From the cell containing the given text, extract its center point as [x, y] coordinate. 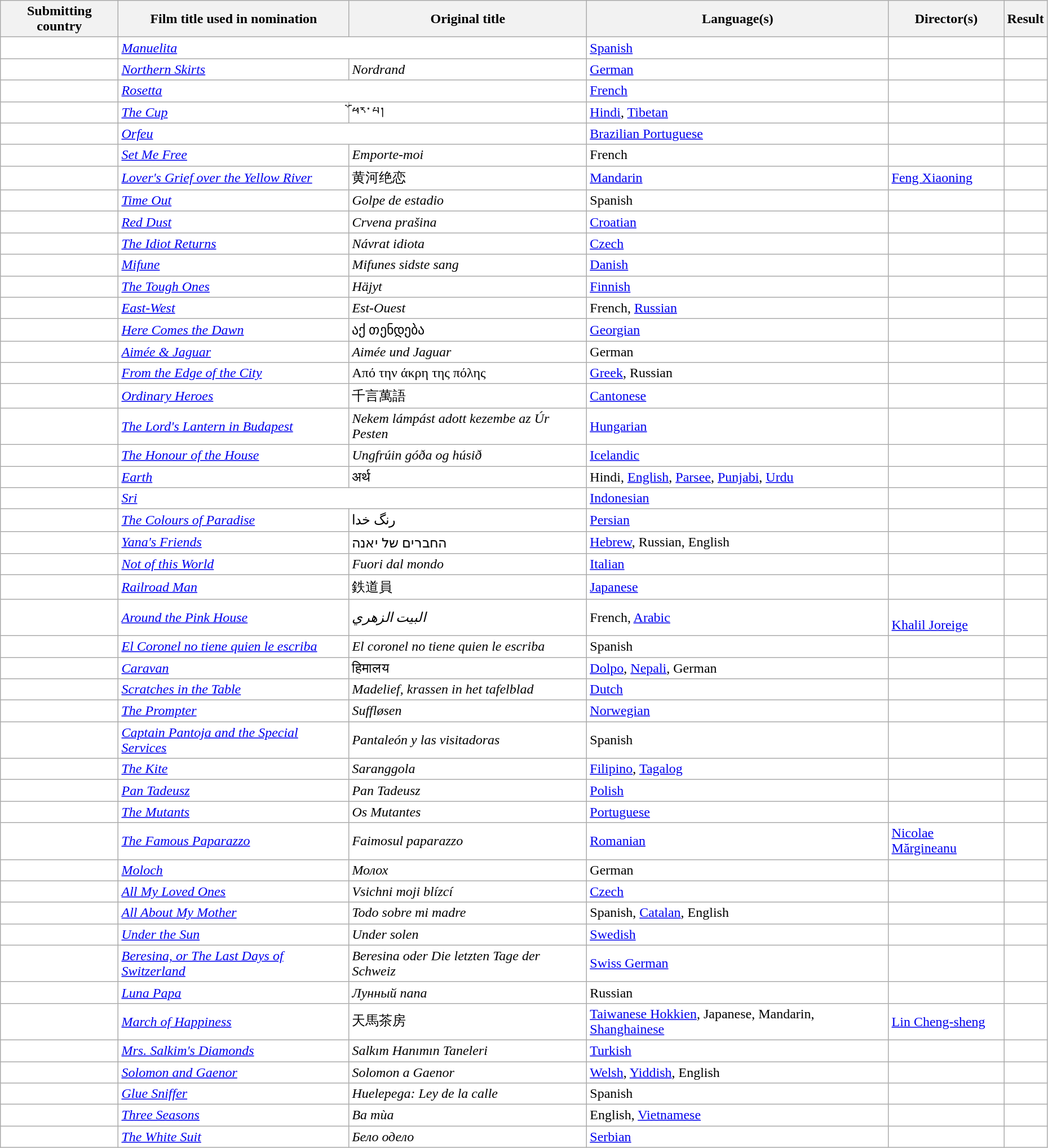
Taiwanese Hokkien, Japanese, Mandarin, Shanghainese [737, 1022]
Glue Sniffer [233, 1094]
Crvena prašina [468, 222]
Rosetta [353, 91]
Häjyt [468, 286]
Faimosul paparazzo [468, 841]
鉄道員 [468, 588]
Golpe de estadio [468, 201]
Suffløsen [468, 711]
Georgian [737, 330]
Feng Xiaoning [946, 178]
The White Suit [233, 1137]
Submitting country [60, 19]
Brazilian Portuguese [737, 134]
Бело одело [468, 1137]
From the Edge of the City [233, 373]
Danish [737, 265]
Από την άκρη της πόλης [468, 373]
El coronel no tiene quien le escriba [468, 646]
Pantaleón y las visitadoras [468, 740]
Scratches in the Table [233, 690]
Lover's Grief over the Yellow River [233, 178]
Under the Sun [233, 934]
Ordinary Heroes [233, 396]
Director(s) [946, 19]
Here Comes the Dawn [233, 330]
Est-Ouest [468, 308]
Ungfrúin góða og húsið [468, 455]
The Honour of the House [233, 455]
البيت الزهري [468, 617]
Norwegian [737, 711]
Mifune [233, 265]
The Prompter [233, 711]
Mandarin [737, 178]
Swiss German [737, 963]
Filipino, Tagalog [737, 769]
Todo sobre mi madre [468, 913]
Under solen [468, 934]
Italian [737, 564]
Result [1025, 19]
Madelief, krassen in het tafelblad [468, 690]
Saranggola [468, 769]
Huelepega: Ley de la calle [468, 1094]
English, Vietnamese [737, 1115]
החברים של יאנה [468, 542]
Three Seasons [233, 1115]
Nekem lámpást adott kezembe az Úr Pesten [468, 426]
Indonesian [737, 498]
Nordrand [468, 69]
Greek, Russian [737, 373]
Vsichni moji blízcí [468, 891]
Mifunes sidste sang [468, 265]
黄河绝恋 [468, 178]
Original title [468, 19]
Hindi, Tibetan [737, 112]
Ba mùa [468, 1115]
Beresina, or The Last Days of Switzerland [233, 963]
Os Mutantes [468, 812]
Solomon a Gaenor [468, 1072]
Lin Cheng-sheng [946, 1022]
Language(s) [737, 19]
Лунный папа [468, 992]
Beresina oder Die letzten Tage der Schweiz [468, 963]
Emporte-moi [468, 155]
Khalil Joreige [946, 617]
Nicolae Mărgineanu [946, 841]
March of Happiness [233, 1022]
Time Out [233, 201]
Молох [468, 870]
Persian [737, 520]
Caravan [233, 668]
Red Dust [233, 222]
Japanese [737, 588]
ཕོར་པ། [468, 112]
Hebrew, Russian, English [737, 542]
Salkım Hanımın Taneleri [468, 1050]
Hindi, English, Parsee, Punjabi, Urdu [737, 476]
千言萬語 [468, 396]
رنگ خدا [468, 520]
All My Loved Ones [233, 891]
Swedish [737, 934]
Sri [353, 498]
Solomon and Gaenor [233, 1072]
Not of this World [233, 564]
Turkish [737, 1050]
Around the Pink House [233, 617]
The Mutants [233, 812]
Railroad Man [233, 588]
East-West [233, 308]
Croatian [737, 222]
Moloch [233, 870]
Aimée und Jaguar [468, 352]
Mrs. Salkim's Diamonds [233, 1050]
The Famous Paparazzo [233, 841]
The Kite [233, 769]
Spanish, Catalan, English [737, 913]
Russian [737, 992]
The Colours of Paradise [233, 520]
Finnish [737, 286]
El Coronel no tiene quien le escriba [233, 646]
Cantonese [737, 396]
天馬茶房 [468, 1022]
Hungarian [737, 426]
Serbian [737, 1137]
Manuelita [353, 48]
Polish [737, 791]
Dolpo, Nepali, German [737, 668]
აქ თენდება [468, 330]
The Idiot Returns [233, 244]
Luna Papa [233, 992]
All About My Mother [233, 913]
Fuori dal mondo [468, 564]
Orfeu [353, 134]
Icelandic [737, 455]
Welsh, Yiddish, English [737, 1072]
French, Russian [737, 308]
Set Me Free [233, 155]
Romanian [737, 841]
Dutch [737, 690]
Návrat idiota [468, 244]
The Lord's Lantern in Budapest [233, 426]
Portuguese [737, 812]
Yana's Friends [233, 542]
Aimée & Jaguar [233, 352]
Film title used in nomination [233, 19]
The Cup [233, 112]
French, Arabic [737, 617]
अर्थ [468, 476]
Captain Pantoja and the Special Services [233, 740]
Earth [233, 476]
The Tough Ones [233, 286]
Northern Skirts [233, 69]
हिमालय [468, 668]
